Locate the cell with the specified text and output its (x, y) center coordinate. 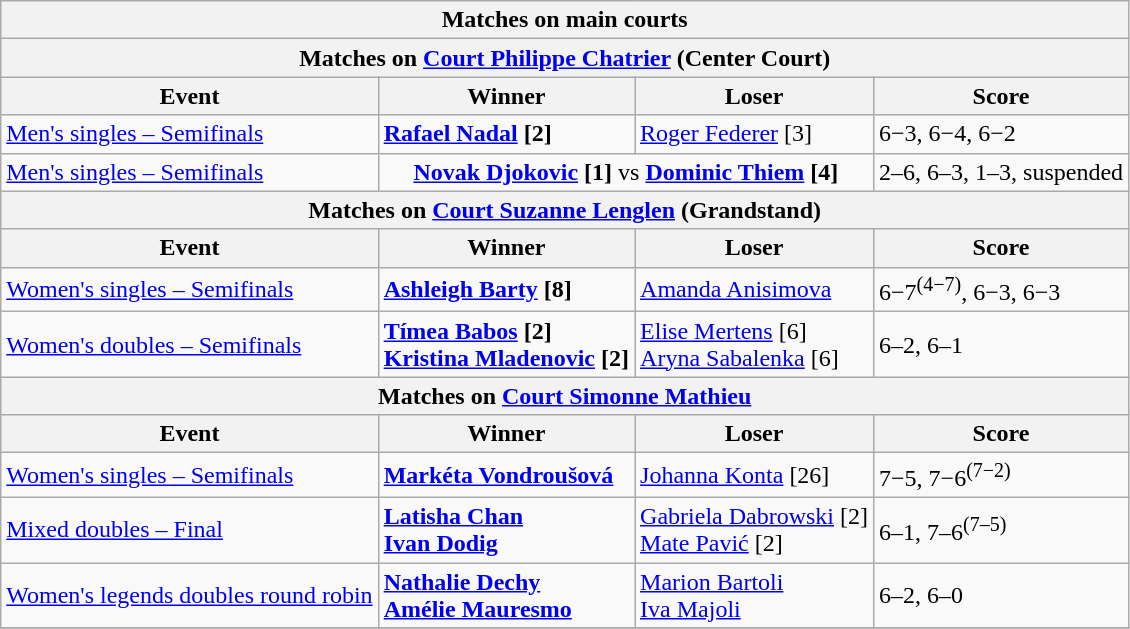
Women's doubles – Semifinals (190, 344)
Matches on Court Philippe Chatrier (Center Court) (565, 58)
6−3, 6−4, 6−2 (1002, 134)
6−7(4−7), 6−3, 6−3 (1002, 290)
Nathalie Dechy Amélie Mauresmo (506, 596)
6–2, 6–1 (1002, 344)
Mixed doubles – Final (190, 530)
Elise Mertens [6] Aryna Sabalenka [6] (754, 344)
6–1, 7–6(7–5) (1002, 530)
Women's legends doubles round robin (190, 596)
Novak Djokovic [1] vs Dominic Thiem [4] (626, 172)
7−5, 7−6(7−2) (1002, 476)
6–2, 6–0 (1002, 596)
Tímea Babos [2] Kristina Mladenovic [2] (506, 344)
Ashleigh Barty [8] (506, 290)
Matches on Court Simonne Mathieu (565, 396)
Johanna Konta [26] (754, 476)
Matches on main courts (565, 20)
Rafael Nadal [2] (506, 134)
Amanda Anisimova (754, 290)
Latisha Chan Ivan Dodig (506, 530)
2–6, 6–3, 1–3, suspended (1002, 172)
Roger Federer [3] (754, 134)
Gabriela Dabrowski [2] Mate Pavić [2] (754, 530)
Markéta Vondroušová (506, 476)
Matches on Court Suzanne Lenglen (Grandstand) (565, 210)
Marion Bartoli Iva Majoli (754, 596)
